Find where the given text appears and provide that cell's center as [x, y] coordinate. 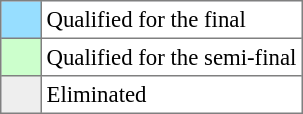
Qualified for the semi-final [171, 57]
Qualified for the final [171, 20]
Eliminated [171, 95]
